Find where the given text appears and provide that cell's center as [x, y] coordinate. 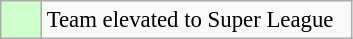
Team elevated to Super League [196, 20]
